Search for the cell housing the specified text and yield its [X, Y] center coordinate. 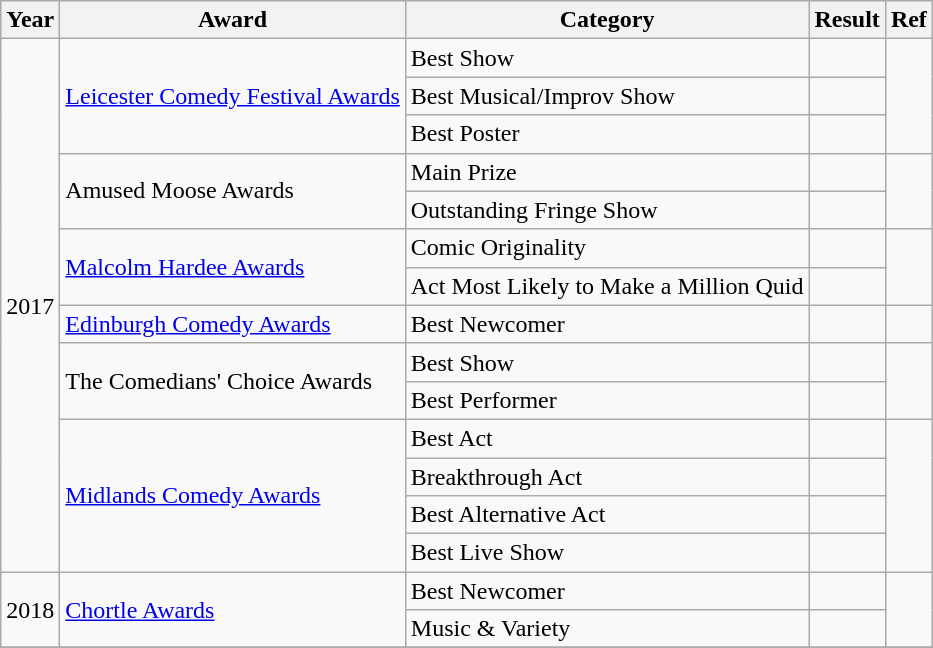
Comic Originality [607, 248]
Main Prize [607, 172]
The Comedians' Choice Awards [232, 381]
Breakthrough Act [607, 477]
Leicester Comedy Festival Awards [232, 96]
Best Performer [607, 400]
Result [847, 20]
2017 [30, 306]
Best Musical/Improv Show [607, 96]
Best Act [607, 438]
Edinburgh Comedy Awards [232, 324]
Midlands Comedy Awards [232, 495]
Outstanding Fringe Show [607, 210]
Amused Moose Awards [232, 191]
Malcolm Hardee Awards [232, 267]
Year [30, 20]
Best Poster [607, 134]
Act Most Likely to Make a Million Quid [607, 286]
2018 [30, 610]
Category [607, 20]
Ref [908, 20]
Award [232, 20]
Best Live Show [607, 553]
Music & Variety [607, 629]
Chortle Awards [232, 610]
Best Alternative Act [607, 515]
